For the text-containing cell, return its midpoint in [X, Y] coordinate format. 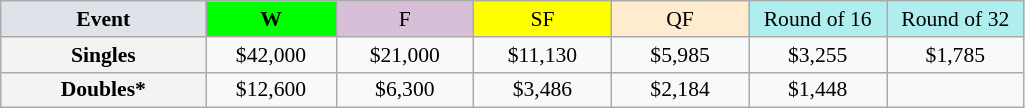
Round of 16 [818, 19]
$42,000 [271, 55]
$1,785 [955, 55]
QF [680, 19]
$11,130 [543, 55]
$6,300 [405, 90]
Singles [104, 55]
Event [104, 19]
$1,448 [818, 90]
F [405, 19]
W [271, 19]
Doubles* [104, 90]
Round of 32 [955, 19]
SF [543, 19]
$3,255 [818, 55]
$2,184 [680, 90]
$12,600 [271, 90]
$21,000 [405, 55]
$3,486 [543, 90]
$5,985 [680, 55]
